For the text-containing cell, return its midpoint in [x, y] coordinate format. 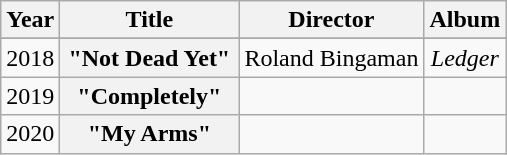
2018 [30, 58]
Director [332, 20]
Year [30, 20]
Album [465, 20]
"Not Dead Yet" [150, 58]
Title [150, 20]
"My Arms" [150, 134]
Ledger [465, 58]
2019 [30, 96]
"Completely" [150, 96]
Roland Bingaman [332, 58]
2020 [30, 134]
